Scan for the cell matching the given text and deliver its (X, Y) coordinate at center. 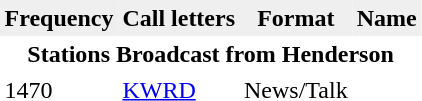
Format (296, 18)
Stations Broadcast from Henderson (210, 54)
Frequency (59, 18)
Name (386, 18)
Call letters (179, 18)
